Pinpoint the cell where the given text exists, returning its [X, Y] midpoint coordinate. 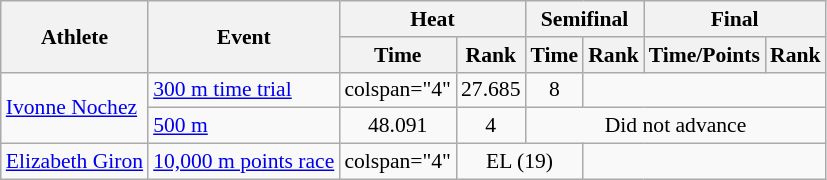
4 [490, 126]
Did not advance [675, 126]
Final [735, 19]
Athlete [74, 36]
Elizabeth Giron [74, 162]
Event [244, 36]
27.685 [490, 90]
Semifinal [584, 19]
300 m time trial [244, 90]
Ivonne Nochez [74, 108]
Time/Points [704, 55]
8 [554, 90]
Heat [432, 19]
EL (19) [520, 162]
48.091 [398, 126]
500 m [244, 126]
10,000 m points race [244, 162]
